Locate the cell with the specified text and output its (X, Y) center coordinate. 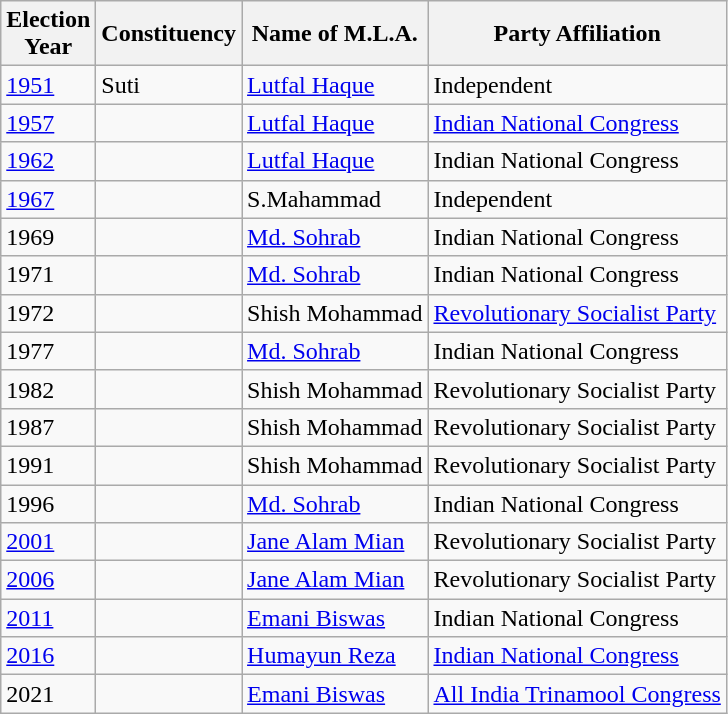
1987 (48, 427)
Election Year (48, 34)
All India Trinamool Congress (577, 694)
1971 (48, 275)
Name of M.L.A. (335, 34)
Constituency (169, 34)
1969 (48, 237)
1982 (48, 389)
2006 (48, 580)
1962 (48, 161)
Suti (169, 85)
2016 (48, 656)
2001 (48, 542)
1996 (48, 503)
1957 (48, 123)
Party Affiliation (577, 34)
1991 (48, 465)
1977 (48, 351)
1967 (48, 199)
2021 (48, 694)
1972 (48, 313)
1951 (48, 85)
Humayun Reza (335, 656)
S.Mahammad (335, 199)
2011 (48, 618)
